Return [x, y] of the center of cell containing provided text 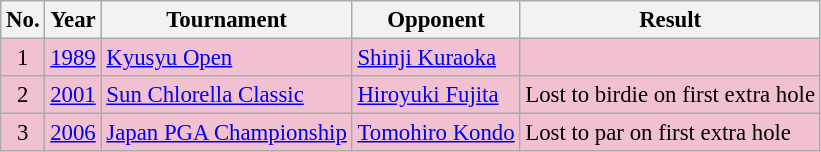
Lost to birdie on first extra hole [670, 95]
Year [73, 20]
Japan PGA Championship [226, 133]
Opponent [436, 20]
2 [23, 95]
Result [670, 20]
No. [23, 20]
Lost to par on first extra hole [670, 133]
1 [23, 58]
Tomohiro Kondo [436, 133]
Shinji Kuraoka [436, 58]
Hiroyuki Fujita [436, 95]
3 [23, 133]
Kyusyu Open [226, 58]
Sun Chlorella Classic [226, 95]
1989 [73, 58]
2006 [73, 133]
Tournament [226, 20]
2001 [73, 95]
